For the text-containing cell, return its midpoint in [X, Y] coordinate format. 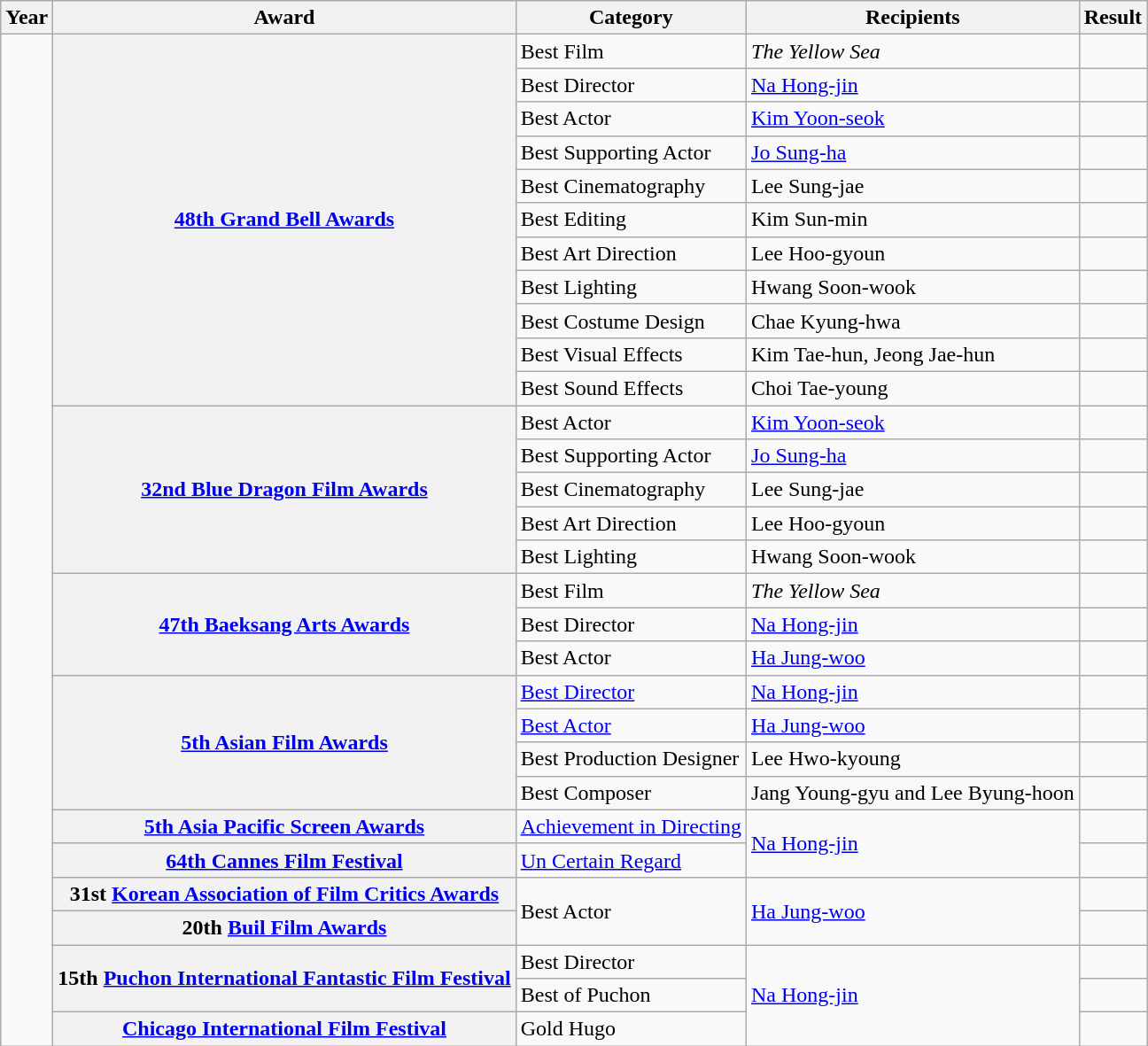
Choi Tae-young [913, 388]
Best Editing [631, 220]
Best Costume Design [631, 321]
Award [284, 18]
Best Production Designer [631, 759]
31st Korean Association of Film Critics Awards [284, 894]
Kim Tae-hun, Jeong Jae-hun [913, 354]
Chicago International Film Festival [284, 1029]
32nd Blue Dragon Film Awards [284, 490]
Kim Sun-min [913, 220]
Gold Hugo [631, 1029]
Jang Young-gyu and Lee Byung-hoon [913, 793]
Result [1113, 18]
64th Cannes Film Festival [284, 860]
15th Puchon International Fantastic Film Festival [284, 978]
20th Buil Film Awards [284, 927]
48th Grand Bell Awards [284, 220]
Recipients [913, 18]
Year [27, 18]
Category [631, 18]
Best of Puchon [631, 996]
Best Sound Effects [631, 388]
5th Asian Film Awards [284, 742]
Un Certain Regard [631, 860]
Lee Hwo-kyoung [913, 759]
Chae Kyung-hwa [913, 321]
Best Composer [631, 793]
Achievement in Directing [631, 826]
Best Visual Effects [631, 354]
5th Asia Pacific Screen Awards [284, 826]
47th Baeksang Arts Awards [284, 624]
